Find where the given text appears and provide that cell's center as (x, y) coordinate. 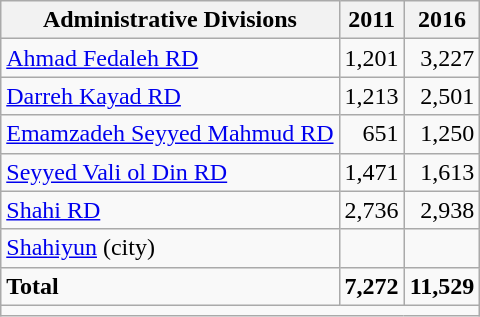
2,736 (372, 210)
11,529 (442, 286)
Shahi RD (170, 210)
7,272 (372, 286)
1,201 (372, 58)
2011 (372, 20)
1,613 (442, 172)
Administrative Divisions (170, 20)
Seyyed Vali ol Din RD (170, 172)
Total (170, 286)
1,250 (442, 134)
1,471 (372, 172)
Darreh Kayad RD (170, 96)
2016 (442, 20)
3,227 (442, 58)
Emamzadeh Seyyed Mahmud RD (170, 134)
1,213 (372, 96)
651 (372, 134)
2,938 (442, 210)
2,501 (442, 96)
Shahiyun (city) (170, 248)
Ahmad Fedaleh RD (170, 58)
